Find where the given text appears and provide that cell's center as [x, y] coordinate. 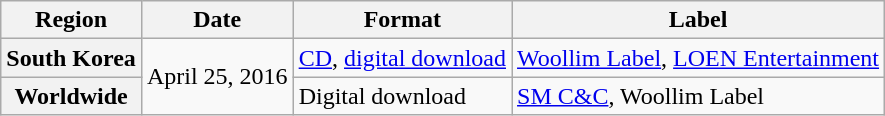
South Korea [72, 58]
Format [402, 20]
Worldwide [72, 96]
Label [698, 20]
Woollim Label, LOEN Entertainment [698, 58]
Region [72, 20]
SM C&C, Woollim Label [698, 96]
April 25, 2016 [217, 77]
CD, digital download [402, 58]
Date [217, 20]
Digital download [402, 96]
